For the text-containing cell, return its midpoint in (X, Y) coordinate format. 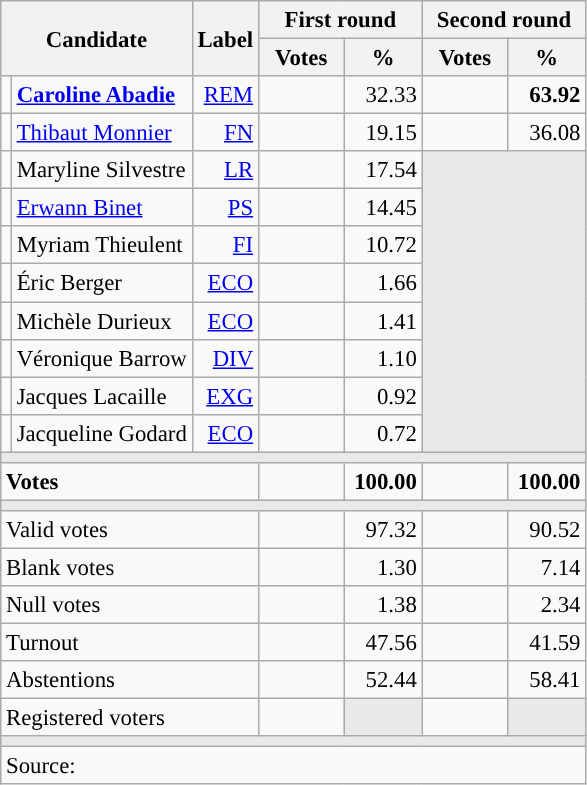
Candidate (96, 38)
Turnout (130, 643)
Registered voters (130, 718)
Jacqueline Godard (102, 433)
Blank votes (130, 567)
EXG (225, 396)
47.56 (383, 643)
1.41 (383, 321)
0.72 (383, 433)
Caroline Abadie (102, 95)
REM (225, 95)
97.32 (383, 530)
Abstentions (130, 680)
1.30 (383, 567)
DIV (225, 358)
1.10 (383, 358)
63.92 (547, 95)
PS (225, 208)
58.41 (547, 680)
Michèle Durieux (102, 321)
Valid votes (130, 530)
14.45 (383, 208)
Label (225, 38)
17.54 (383, 170)
Second round (504, 20)
52.44 (383, 680)
Véronique Barrow (102, 358)
FI (225, 245)
19.15 (383, 133)
1.38 (383, 605)
36.08 (547, 133)
0.92 (383, 396)
7.14 (547, 567)
LR (225, 170)
Éric Berger (102, 283)
10.72 (383, 245)
2.34 (547, 605)
First round (340, 20)
FN (225, 133)
1.66 (383, 283)
Jacques Lacaille (102, 396)
Maryline Silvestre (102, 170)
Myriam Thieulent (102, 245)
Erwann Binet (102, 208)
Source: (294, 766)
Null votes (130, 605)
32.33 (383, 95)
Thibaut Monnier (102, 133)
41.59 (547, 643)
90.52 (547, 530)
